Identify which cell holds the provided text, then report its (x, y) central coordinate. 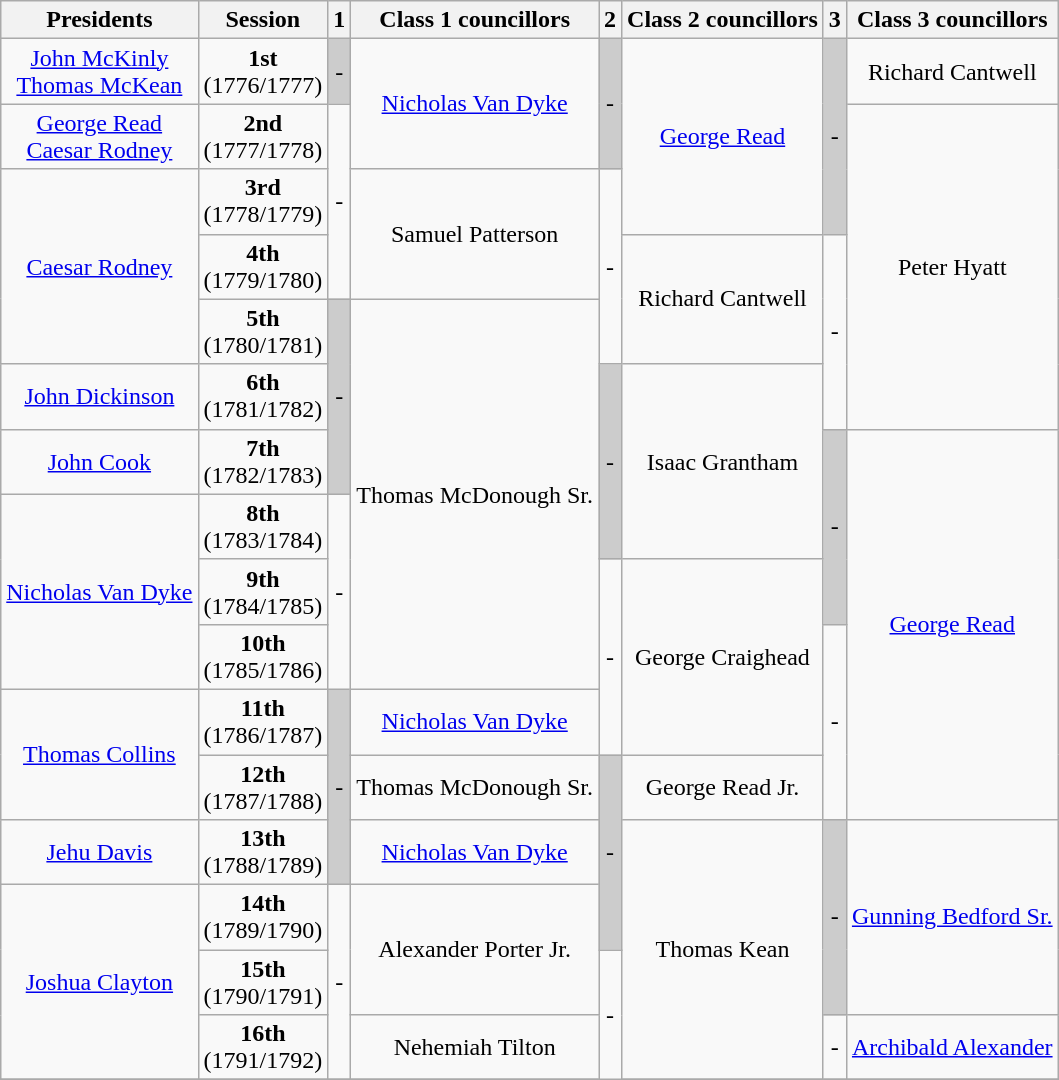
Joshua Clayton (100, 982)
6th(1781/1782) (263, 396)
Alexander Porter Jr. (475, 950)
12th(1787/1788) (263, 786)
15th(1790/1791) (263, 982)
Isaac Grantham (723, 462)
John McKinlyThomas McKean (100, 72)
10th(1785/1786) (263, 656)
3rd(1778/1779) (263, 202)
George Read Jr. (723, 786)
Peter Hyatt (952, 266)
Archibald Alexander (952, 1048)
Class 2 councillors (723, 20)
George ReadCaesar Rodney (100, 136)
11th(1786/1787) (263, 722)
Samuel Patterson (475, 234)
16th(1791/1792) (263, 1048)
4th(1779/1780) (263, 266)
John Cook (100, 462)
Class 1 councillors (475, 20)
Jehu Davis (100, 852)
8th(1783/1784) (263, 526)
Class 3 councillors (952, 20)
14th(1789/1790) (263, 918)
John Dickinson (100, 396)
George Craighead (723, 656)
1st(1776/1777) (263, 72)
3 (834, 20)
2 (610, 20)
Nehemiah Tilton (475, 1048)
13th(1788/1789) (263, 852)
Thomas Collins (100, 754)
Thomas Kean (723, 950)
2nd(1777/1778) (263, 136)
Gunning Bedford Sr. (952, 918)
Session (263, 20)
5th(1780/1781) (263, 332)
1 (340, 20)
9th(1784/1785) (263, 592)
Caesar Rodney (100, 266)
Presidents (100, 20)
7th(1782/1783) (263, 462)
